Output the [x, y] coordinate of the center of the cell containing the given text.  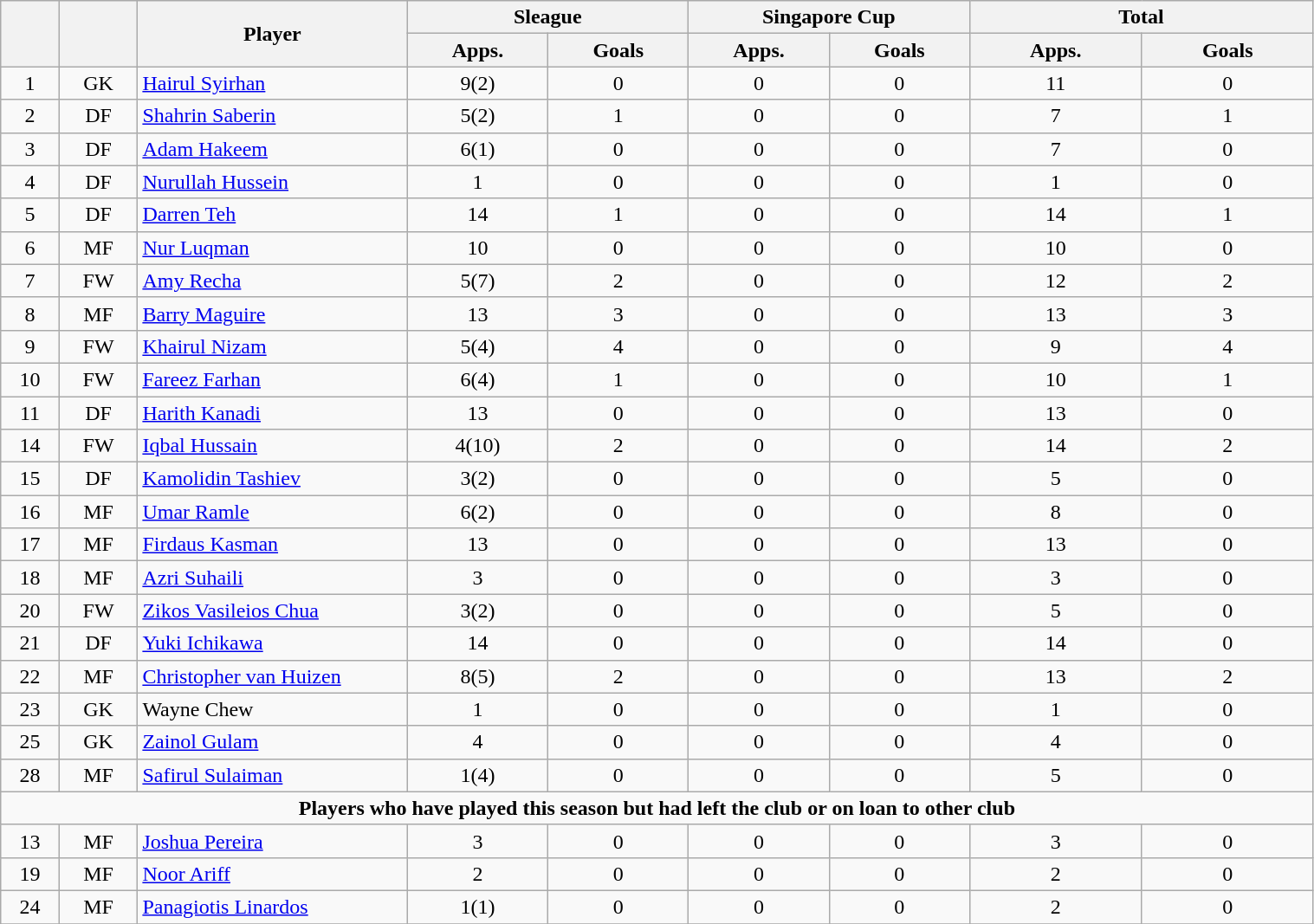
20 [30, 611]
23 [30, 709]
Yuki Ichikawa [272, 643]
Harith Kanadi [272, 413]
Firdaus Kasman [272, 545]
Amy Recha [272, 281]
17 [30, 545]
Nur Luqman [272, 248]
Kamolidin Tashiev [272, 479]
Christopher van Huizen [272, 676]
28 [30, 775]
24 [30, 907]
Khairul Nizam [272, 346]
6(1) [478, 149]
4(10) [478, 446]
9(2) [478, 83]
1(4) [478, 775]
1(1) [478, 907]
16 [30, 512]
6(4) [478, 379]
5(2) [478, 116]
Players who have played this season but had left the club or on loan to other club [657, 808]
Total [1142, 17]
Darren Teh [272, 215]
Panagiotis Linardos [272, 907]
22 [30, 676]
5(7) [478, 281]
Barry Maguire [272, 313]
Zikos Vasileios Chua [272, 611]
6 [30, 248]
Safirul Sulaiman [272, 775]
Azri Suhaili [272, 578]
Shahrin Saberin [272, 116]
19 [30, 874]
25 [30, 742]
6(2) [478, 512]
Zainol Gulam [272, 742]
15 [30, 479]
8(5) [478, 676]
Wayne Chew [272, 709]
21 [30, 643]
12 [1055, 281]
Adam Hakeem [272, 149]
Noor Ariff [272, 874]
Hairul Syirhan [272, 83]
Iqbal Hussain [272, 446]
Player [272, 34]
Singapore Cup [830, 17]
Sleague [547, 17]
Fareez Farhan [272, 379]
18 [30, 578]
Joshua Pereira [272, 841]
Umar Ramle [272, 512]
5(4) [478, 346]
Nurullah Hussein [272, 182]
